Return the [X, Y] coordinate for the center point of the cell that contains the specified text.  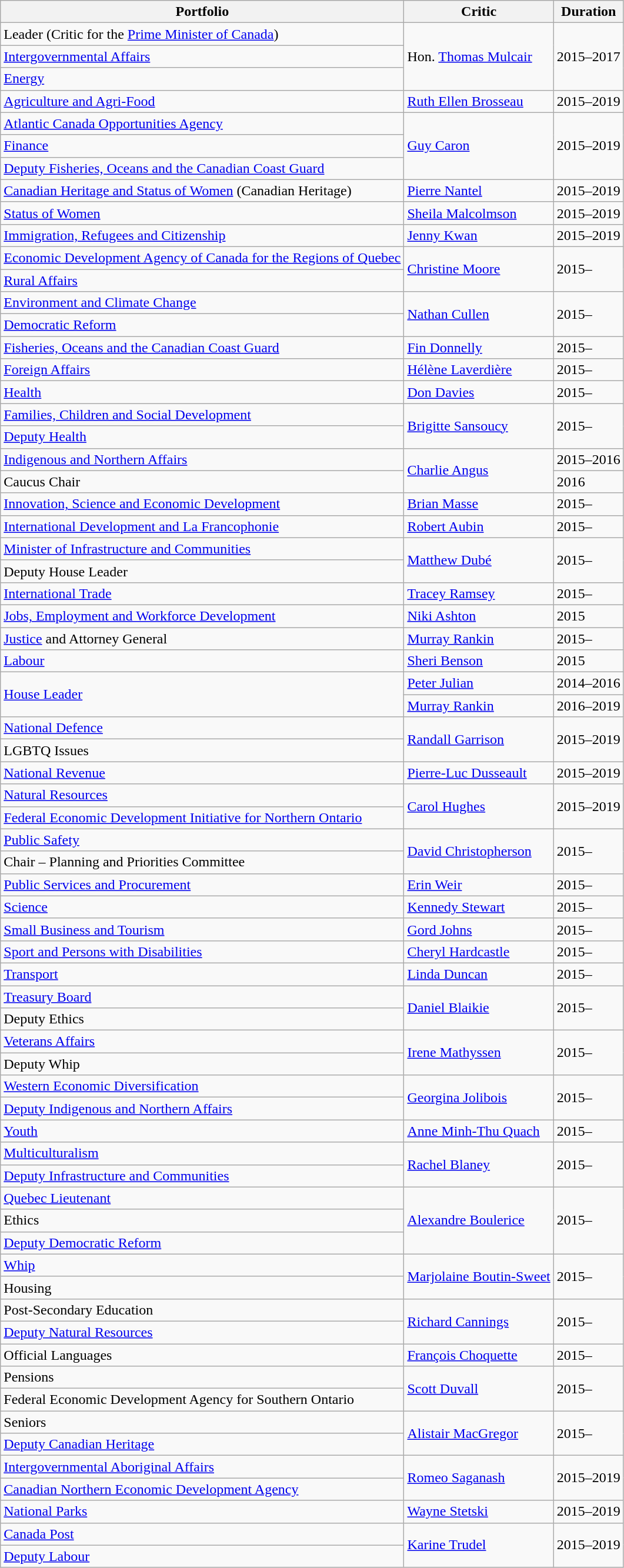
Alistair MacGregor [479, 1433]
Deputy Infrastructure and Communities [202, 1176]
Sport and Persons with Disabilities [202, 952]
Official Languages [202, 1355]
Scott Duvall [479, 1389]
Portfolio [202, 12]
Peter Julian [479, 683]
2015–2017 [588, 56]
Energy [202, 79]
Veterans Affairs [202, 1042]
Irene Mathyssen [479, 1053]
Transport [202, 974]
Multiculturalism [202, 1153]
Deputy Indigenous and Northern Affairs [202, 1109]
Deputy Whip [202, 1064]
Gord Johns [479, 929]
Deputy Labour [202, 1556]
Fin Donnelly [479, 348]
Minister of Infrastructure and Communities [202, 549]
François Choquette [479, 1355]
Families, Children and Social Development [202, 415]
Labour [202, 661]
Karine Trudel [479, 1545]
Deputy Health [202, 437]
Fisheries, Oceans and the Canadian Coast Guard [202, 348]
David Christopherson [479, 851]
Finance [202, 146]
Deputy Democratic Reform [202, 1243]
Intergovernmental Affairs [202, 56]
Rachel Blaney [479, 1165]
Kennedy Stewart [479, 907]
International Development and La Francophonie [202, 526]
Intergovernmental Aboriginal Affairs [202, 1467]
Deputy Fisheries, Oceans and the Canadian Coast Guard [202, 168]
Jobs, Employment and Workforce Development [202, 616]
Deputy Ethics [202, 1019]
Environment and Climate Change [202, 303]
Ethics [202, 1220]
Tracey Ramsey [479, 593]
Marjolaine Boutin-Sweet [479, 1276]
Brigitte Sansoucy [479, 426]
Deputy Canadian Heritage [202, 1444]
Canadian Heritage and Status of Women (Canadian Heritage) [202, 191]
Critic [479, 12]
Christine Moore [479, 269]
Richard Cannings [479, 1321]
National Parks [202, 1512]
Chair – Planning and Priorities Committee [202, 862]
2016–2019 [588, 706]
Daniel Blaikie [479, 1008]
Indigenous and Northern Affairs [202, 459]
Treasury Board [202, 997]
Immigration, Refugees and Citizenship [202, 235]
Rural Affairs [202, 281]
Romeo Saganash [479, 1478]
Pierre-Luc Dusseault [479, 773]
Duration [588, 12]
Justice and Attorney General [202, 638]
Natural Resources [202, 795]
Small Business and Tourism [202, 929]
Cheryl Hardcastle [479, 952]
LGBTQ Issues [202, 750]
Don Davies [479, 392]
International Trade [202, 593]
Charlie Angus [479, 471]
Guy Caron [479, 146]
Wayne Stetski [479, 1512]
Matthew Dubé [479, 560]
House Leader [202, 695]
Federal Economic Development Agency for Southern Ontario [202, 1400]
Housing [202, 1287]
Deputy House Leader [202, 571]
Linda Duncan [479, 974]
Canada Post [202, 1534]
2014–2016 [588, 683]
Sheila Malcolmson [479, 213]
Quebec Lieutenant [202, 1198]
Seniors [202, 1422]
Democratic Reform [202, 325]
Public Services and Procurement [202, 885]
Public Safety [202, 840]
Erin Weir [479, 885]
Whip [202, 1265]
Pierre Nantel [479, 191]
Georgina Jolibois [479, 1097]
2016 [588, 482]
Atlantic Canada Opportunities Agency [202, 124]
Caucus Chair [202, 482]
National Defence [202, 728]
Health [202, 392]
Sheri Benson [479, 661]
National Revenue [202, 773]
Innovation, Science and Economic Development [202, 504]
Status of Women [202, 213]
Youth [202, 1131]
Pensions [202, 1377]
Post-Secondary Education [202, 1310]
Ruth Ellen Brosseau [479, 101]
Robert Aubin [479, 526]
Hélène Laverdière [479, 370]
Canadian Northern Economic Development Agency [202, 1489]
Western Economic Diversification [202, 1086]
Foreign Affairs [202, 370]
Nathan Cullen [479, 314]
Economic Development Agency of Canada for the Regions of Quebec [202, 258]
Brian Masse [479, 504]
Jenny Kwan [479, 235]
Deputy Natural Resources [202, 1332]
Hon. Thomas Mulcair [479, 56]
Niki Ashton [479, 616]
Anne Minh-Thu Quach [479, 1131]
2015–2016 [588, 459]
Agriculture and Agri-Food [202, 101]
Leader (Critic for the Prime Minister of Canada) [202, 34]
Federal Economic Development Initiative for Northern Ontario [202, 818]
Science [202, 907]
Alexandre Boulerice [479, 1220]
Carol Hughes [479, 806]
Randall Garrison [479, 739]
